Capture the cell that displays the provided text and extract its [X, Y] central coordinate. 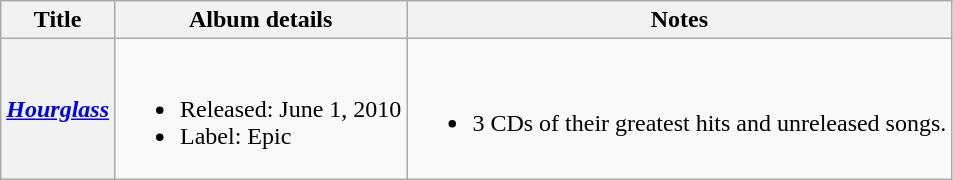
Title [58, 20]
3 CDs of their greatest hits and unreleased songs. [680, 109]
Released: June 1, 2010Label: Epic [261, 109]
Album details [261, 20]
Hourglass [58, 109]
Notes [680, 20]
